Detect which cell encompasses the target text, then output its [X, Y] center coordinate. 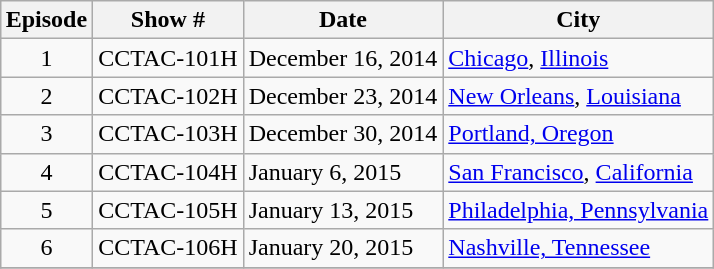
3 [46, 134]
Episode [46, 20]
CCTAC-103H [168, 134]
New Orleans, Louisiana [578, 96]
San Francisco, California [578, 172]
Portland, Oregon [578, 134]
January 6, 2015 [343, 172]
CCTAC-105H [168, 210]
January 13, 2015 [343, 210]
Philadelphia, Pennsylvania [578, 210]
5 [46, 210]
January 20, 2015 [343, 248]
City [578, 20]
6 [46, 248]
Chicago, Illinois [578, 58]
1 [46, 58]
2 [46, 96]
Nashville, Tennessee [578, 248]
CCTAC-104H [168, 172]
Date [343, 20]
CCTAC-102H [168, 96]
December 16, 2014 [343, 58]
CCTAC-106H [168, 248]
CCTAC-101H [168, 58]
December 23, 2014 [343, 96]
4 [46, 172]
December 30, 2014 [343, 134]
Show # [168, 20]
